Pinpoint the cell where the given text exists, returning its [X, Y] midpoint coordinate. 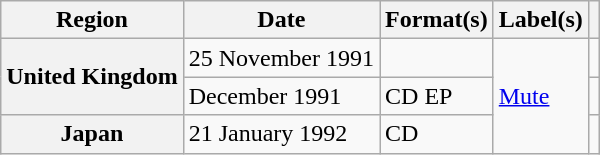
Date [281, 20]
CD EP [437, 96]
Japan [92, 134]
United Kingdom [92, 77]
Format(s) [437, 20]
25 November 1991 [281, 58]
CD [437, 134]
December 1991 [281, 96]
Label(s) [540, 20]
21 January 1992 [281, 134]
Region [92, 20]
Mute [540, 96]
